Scan for the cell matching the given text and deliver its [x, y] coordinate at center. 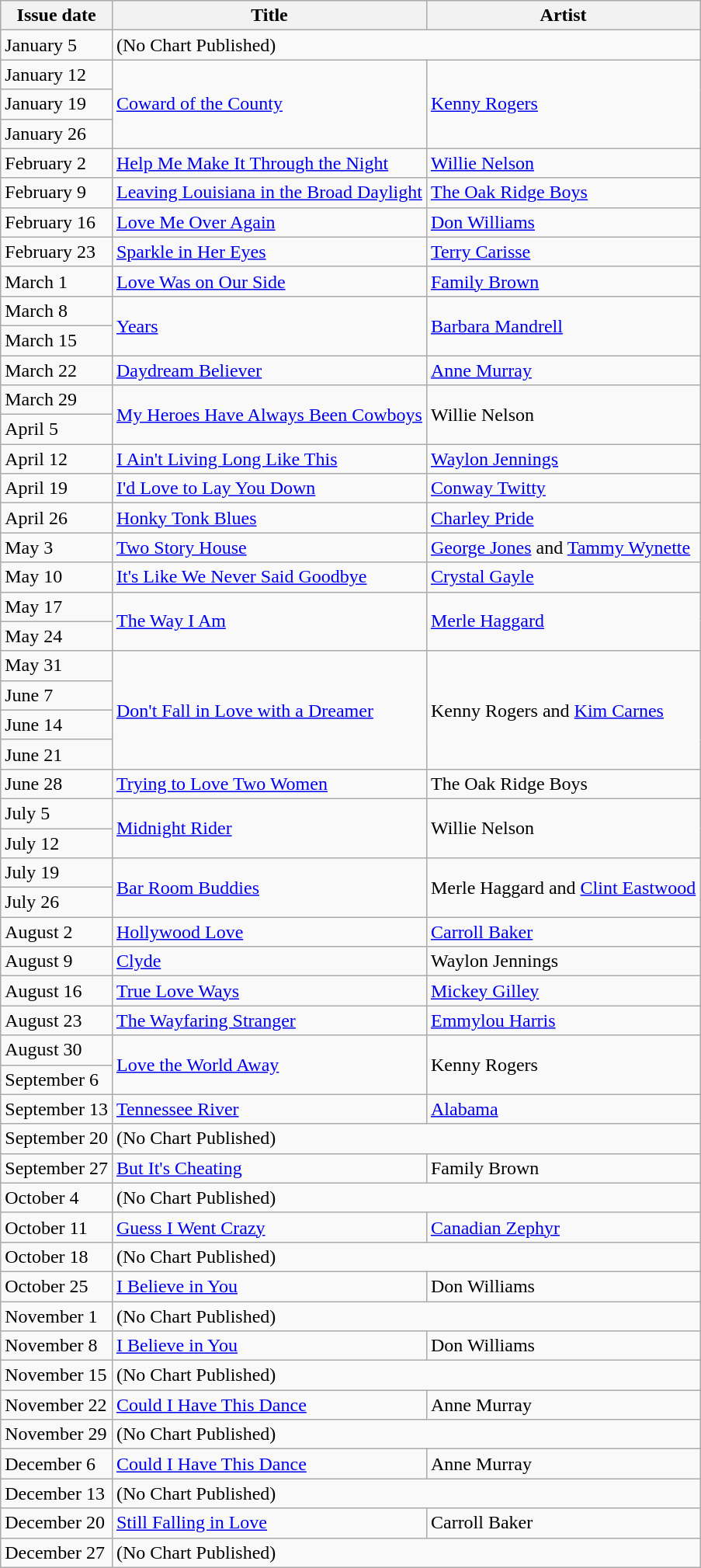
I'd Love to Lay You Down [269, 488]
July 12 [57, 843]
October 4 [57, 1198]
July 26 [57, 902]
March 22 [57, 370]
February 16 [57, 222]
Issue date [57, 16]
December 27 [57, 1552]
August 16 [57, 991]
November 8 [57, 1346]
May 3 [57, 548]
August 23 [57, 1020]
Barbara Mandrell [563, 325]
May 24 [57, 636]
March 15 [57, 340]
December 20 [57, 1523]
Daydream Believer [269, 370]
November 22 [57, 1405]
August 9 [57, 961]
Artist [563, 16]
October 18 [57, 1257]
October 11 [57, 1227]
Conway Twitty [563, 488]
February 2 [57, 163]
July 5 [57, 813]
November 1 [57, 1316]
April 5 [57, 429]
It's Like We Never Said Goodbye [269, 577]
Guess I Went Crazy [269, 1227]
Charley Pride [563, 518]
Trying to Love Two Women [269, 784]
Coward of the County [269, 104]
December 6 [57, 1464]
Love Was on Our Side [269, 281]
September 13 [57, 1109]
March 29 [57, 400]
The Way I Am [269, 621]
January 5 [57, 45]
June 14 [57, 725]
Leaving Louisiana in the Broad Daylight [269, 193]
Terry Carisse [563, 252]
February 23 [57, 252]
Midnight Rider [269, 828]
Still Falling in Love [269, 1523]
Love Me Over Again [269, 222]
Two Story House [269, 548]
Honky Tonk Blues [269, 518]
February 9 [57, 193]
May 31 [57, 666]
July 19 [57, 873]
Don't Fall in Love with a Dreamer [269, 710]
Merle Haggard [563, 621]
August 2 [57, 932]
Hollywood Love [269, 932]
April 26 [57, 518]
November 29 [57, 1434]
June 28 [57, 784]
November 15 [57, 1375]
Title [269, 16]
Kenny Rogers and Kim Carnes [563, 710]
Tennessee River [269, 1109]
Canadian Zephyr [563, 1227]
Bar Room Buddies [269, 888]
September 27 [57, 1168]
Clyde [269, 961]
My Heroes Have Always Been Cowboys [269, 415]
May 10 [57, 577]
But It's Cheating [269, 1168]
December 13 [57, 1493]
True Love Ways [269, 991]
May 17 [57, 607]
March 8 [57, 311]
Years [269, 325]
Alabama [563, 1109]
Help Me Make It Through the Night [269, 163]
September 20 [57, 1139]
Crystal Gayle [563, 577]
George Jones and Tammy Wynette [563, 548]
June 7 [57, 695]
January 19 [57, 104]
Emmylou Harris [563, 1020]
The Wayfaring Stranger [269, 1020]
October 25 [57, 1286]
August 30 [57, 1050]
I Ain't Living Long Like This [269, 459]
Sparkle in Her Eyes [269, 252]
Mickey Gilley [563, 991]
April 19 [57, 488]
September 6 [57, 1080]
March 1 [57, 281]
January 26 [57, 134]
Merle Haggard and Clint Eastwood [563, 888]
Love the World Away [269, 1065]
June 21 [57, 754]
January 12 [57, 75]
April 12 [57, 459]
